Identify which cell holds the provided text, then report its [x, y] central coordinate. 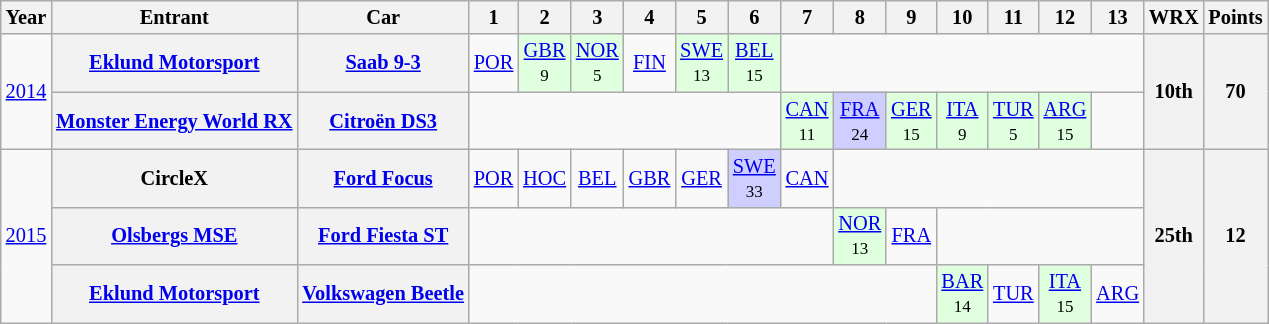
2015 [26, 236]
25th [1174, 236]
NOR13 [860, 236]
TUR5 [1013, 121]
CAN [808, 178]
6 [754, 17]
HOC [544, 178]
Saab 9-3 [382, 63]
Ford Focus [382, 178]
WRX [1174, 17]
GBR9 [544, 63]
Points [1235, 17]
5 [702, 17]
SWE33 [754, 178]
GER15 [911, 121]
8 [860, 17]
FRA24 [860, 121]
BEL15 [754, 63]
70 [1235, 92]
4 [650, 17]
10th [1174, 92]
Citroën DS3 [382, 121]
1 [494, 17]
Monster Energy World RX [174, 121]
TUR [1013, 294]
Year [26, 17]
ARG15 [1066, 121]
11 [1013, 17]
GBR [650, 178]
9 [911, 17]
Olsbergs MSE [174, 236]
13 [1118, 17]
ITA9 [963, 121]
Entrant [174, 17]
GER [702, 178]
SWE13 [702, 63]
ARG [1118, 294]
Ford Fiesta ST [382, 236]
Volkswagen Beetle [382, 294]
BEL [598, 178]
FIN [650, 63]
3 [598, 17]
10 [963, 17]
7 [808, 17]
CAN11 [808, 121]
Car [382, 17]
2014 [26, 92]
FRA [911, 236]
CircleX [174, 178]
ITA15 [1066, 294]
NOR5 [598, 63]
BAR14 [963, 294]
2 [544, 17]
